Determine the (x, y) coordinate at the center of the cell enclosing the given text.  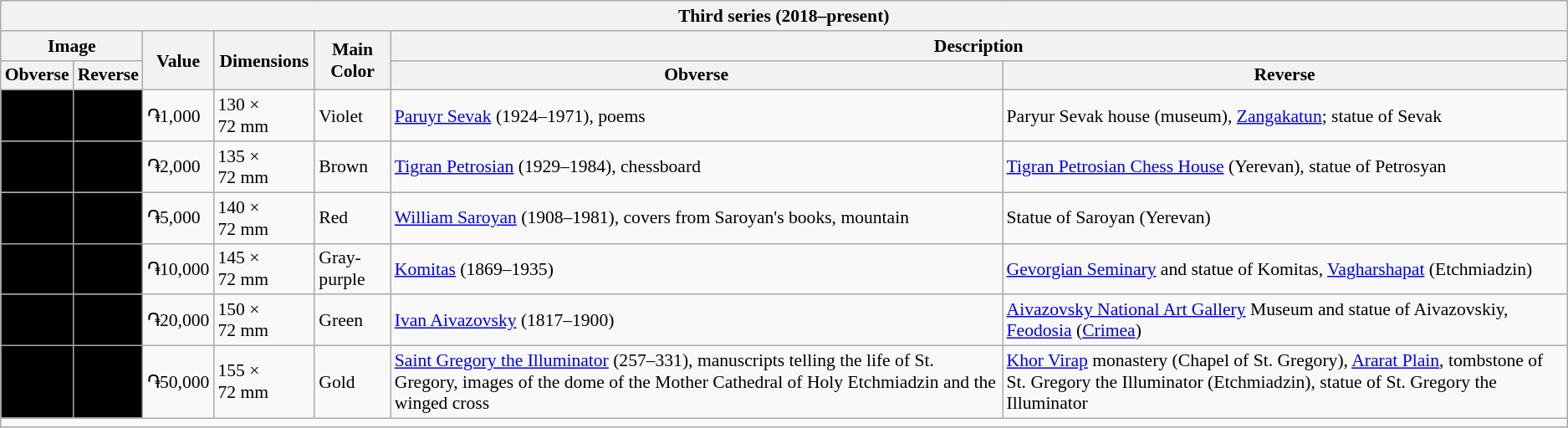
Brown (352, 167)
130 × 72 mm (264, 115)
Description (978, 46)
Komitas (1869–1935) (697, 269)
155 × 72 mm (264, 383)
Image (72, 46)
Tigran Petrosian (1929–1984), chessboard (697, 167)
Paryur Sevak house (museum), Zangakatun; statue of Sevak (1285, 115)
150 × 72 mm (264, 321)
֏20,000 (178, 321)
Aivazovsky National Art Gallery Museum and statue of Aivazovskiy, Feodosia (Crimea) (1285, 321)
Tigran Petrosian Chess House (Yerevan), statue of Petrosyan (1285, 167)
Gold (352, 383)
Value (178, 60)
Gevorgian Seminary and statue of Komitas, Vagharshapat (Etchmiadzin) (1285, 269)
Main Color (352, 60)
Ivan Aivazovsky (1817–1900) (697, 321)
145 × 72 mm (264, 269)
135 × 72 mm (264, 167)
William Saroyan (1908–1981), covers from Saroyan's books, mountain (697, 217)
Dimensions (264, 60)
Third series (2018–present) (784, 16)
֏50,000 (178, 383)
Statue of Saroyan (Yerevan) (1285, 217)
Gray-purple (352, 269)
֏10,000 (178, 269)
Red (352, 217)
140 × 72 mm (264, 217)
Green (352, 321)
Violet (352, 115)
֏1,000 (178, 115)
֏5,000 (178, 217)
֏2,000 (178, 167)
Paruyr Sevak (1924–1971), poems (697, 115)
